Provide the (X, Y) coordinate of the cell's center where the given text is located.  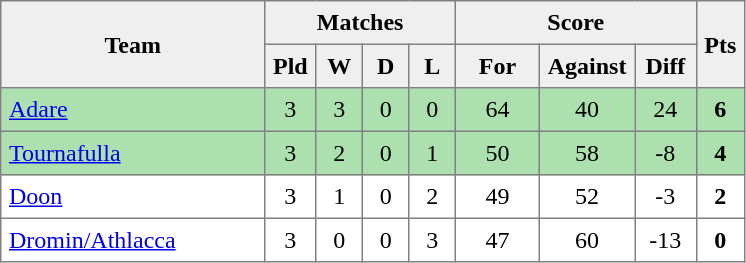
6 (720, 110)
40 (586, 110)
58 (586, 153)
Tournafulla (133, 153)
Dromin/Athlacca (133, 240)
50 (497, 153)
49 (497, 197)
-8 (666, 153)
24 (666, 110)
For (497, 66)
D (385, 66)
52 (586, 197)
60 (586, 240)
L (432, 66)
W (339, 66)
Pld (290, 66)
Pts (720, 44)
Adare (133, 110)
64 (497, 110)
Against (586, 66)
-13 (666, 240)
Score (576, 23)
-3 (666, 197)
Diff (666, 66)
Team (133, 44)
4 (720, 153)
Doon (133, 197)
Matches (360, 23)
47 (497, 240)
